Return (x, y) of the center of cell containing provided text 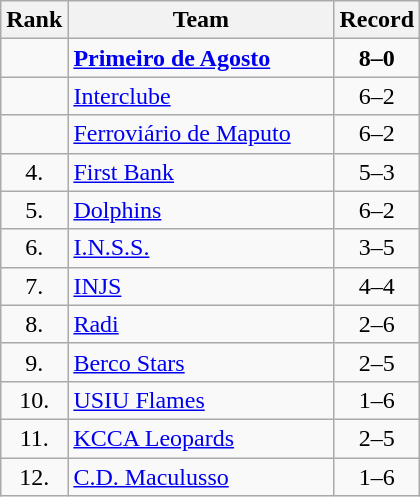
2–6 (377, 324)
4–4 (377, 286)
I.N.S.S. (201, 248)
USIU Flames (201, 400)
4. (34, 172)
Radi (201, 324)
12. (34, 477)
KCCA Leopards (201, 438)
7. (34, 286)
5. (34, 210)
8. (34, 324)
10. (34, 400)
9. (34, 362)
Ferroviário de Maputo (201, 134)
Primeiro de Agosto (201, 58)
Team (201, 20)
First Bank (201, 172)
Berco Stars (201, 362)
Rank (34, 20)
3–5 (377, 248)
Record (377, 20)
5–3 (377, 172)
8–0 (377, 58)
11. (34, 438)
Dolphins (201, 210)
C.D. Maculusso (201, 477)
Interclube (201, 96)
INJS (201, 286)
6. (34, 248)
